From the cell containing the given text, extract its center point as (X, Y) coordinate. 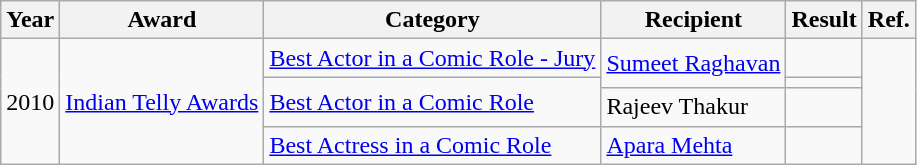
Best Actress in a Comic Role (432, 145)
Rajeev Thakur (694, 107)
Apara Mehta (694, 145)
Indian Telly Awards (162, 102)
Best Actor in a Comic Role - Jury (432, 58)
Category (432, 20)
Award (162, 20)
Best Actor in a Comic Role (432, 102)
Ref. (888, 20)
Result (824, 20)
2010 (30, 102)
Sumeet Raghavan (694, 64)
Year (30, 20)
Recipient (694, 20)
